For the text-containing cell, return its midpoint in [x, y] coordinate format. 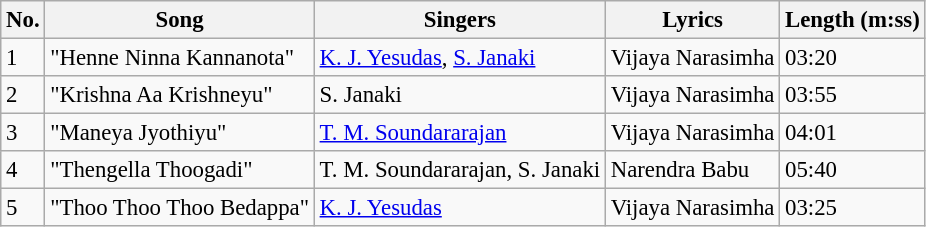
04:01 [852, 133]
K. J. Yesudas [460, 208]
05:40 [852, 170]
K. J. Yesudas, S. Janaki [460, 58]
03:55 [852, 95]
Lyrics [692, 20]
Length (m:ss) [852, 20]
"Thengella Thoogadi" [180, 170]
5 [23, 208]
"Krishna Aa Krishneyu" [180, 95]
T. M. Soundararajan [460, 133]
"Thoo Thoo Thoo Bedappa" [180, 208]
T. M. Soundararajan, S. Janaki [460, 170]
3 [23, 133]
03:25 [852, 208]
S. Janaki [460, 95]
1 [23, 58]
03:20 [852, 58]
4 [23, 170]
"Maneya Jyothiyu" [180, 133]
Narendra Babu [692, 170]
Singers [460, 20]
Song [180, 20]
2 [23, 95]
No. [23, 20]
"Henne Ninna Kannanota" [180, 58]
